From the cell containing the given text, extract its center point as [X, Y] coordinate. 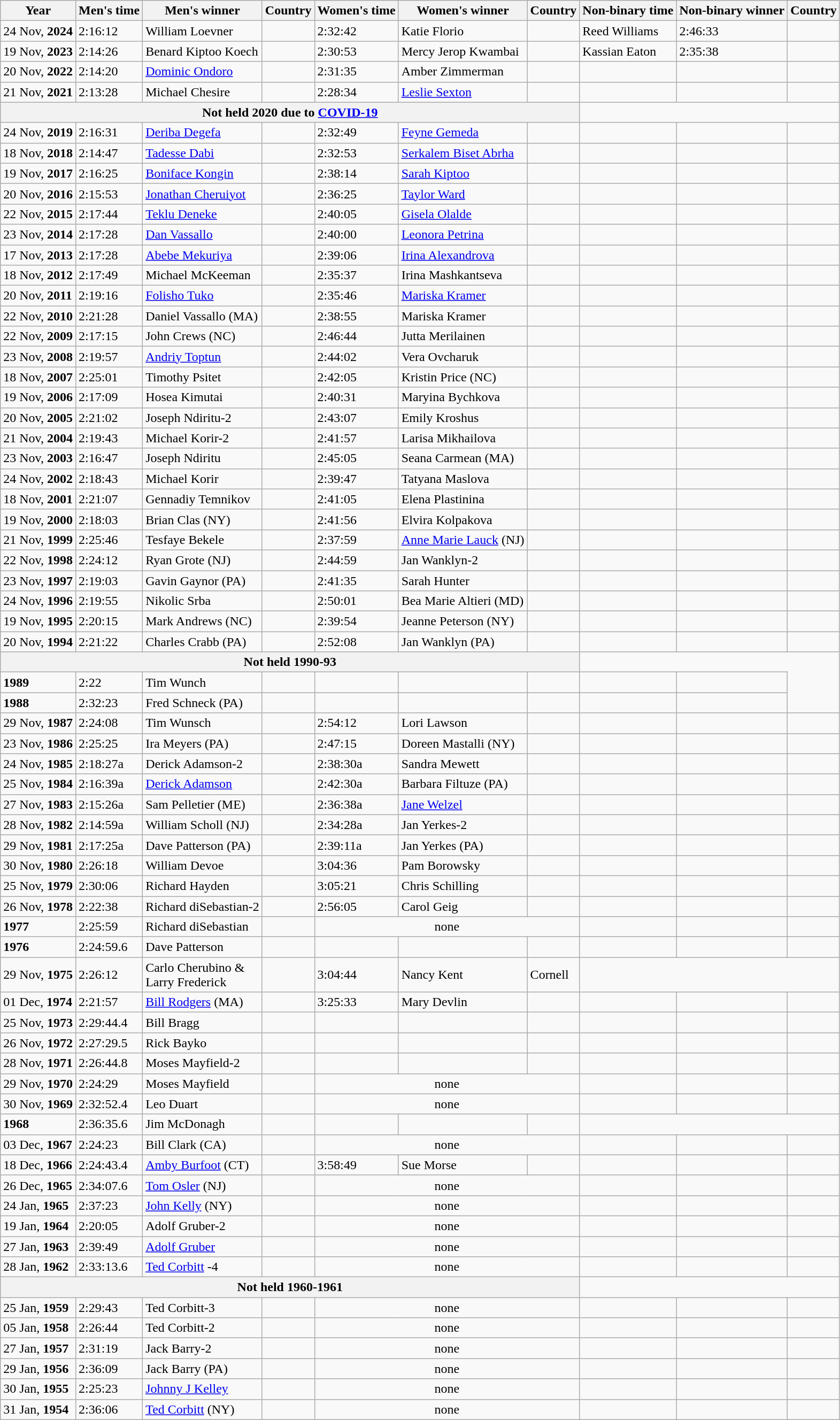
2:21:28 [109, 316]
2:56:05 [356, 907]
Leo Duart [203, 1104]
17 Nov, 2013 [38, 255]
Taylor Ward [463, 194]
Leslie Sexton [463, 92]
Reed Williams [628, 31]
Sarah Kiptoo [463, 173]
2:26:44 [109, 1328]
19 Nov, 2017 [38, 173]
20 Nov, 2011 [38, 296]
2:16:47 [109, 458]
Men's winner [203, 11]
23 Nov, 2014 [38, 234]
2:19:57 [109, 357]
2:17:09 [109, 397]
Chris Schilling [463, 886]
Seana Carmean (MA) [463, 458]
2:46:33 [732, 31]
Doreen Mastalli (NY) [463, 743]
1968 [38, 1124]
01 Dec, 1974 [38, 1002]
2:19:16 [109, 296]
2:24:08 [109, 723]
2:16:39a [109, 784]
Dominic Ondoro [203, 72]
Maryina Bychkova [463, 397]
24 Nov, 2024 [38, 31]
2:36:25 [356, 194]
Kristin Price (NC) [463, 377]
2:21:02 [109, 418]
2:31:19 [109, 1348]
Ira Meyers (PA) [203, 743]
2:38:30a [356, 764]
Ted Corbitt-2 [203, 1328]
3:04:36 [356, 865]
2:29:43 [109, 1308]
Tesfaye Bekele [203, 540]
22 Nov, 2010 [38, 316]
2:38:14 [356, 173]
2:32:49 [356, 133]
2:37:59 [356, 540]
2:44:02 [356, 357]
26 Dec, 1965 [38, 1185]
2:39:49 [109, 1247]
Year [38, 11]
Bill Bragg [203, 1023]
2:13:28 [109, 92]
2:32:42 [356, 31]
27 Jan, 1963 [38, 1247]
2:14:59a [109, 825]
2:39:47 [356, 479]
18 Nov, 2018 [38, 153]
2:14:47 [109, 153]
Katie Florio [463, 31]
Timothy Psitet [203, 377]
2:19:55 [109, 601]
Vera Ovcharuk [463, 357]
2:54:12 [356, 723]
Richard diSebastian-2 [203, 907]
2:25:23 [109, 1389]
2:27:29.5 [109, 1043]
31 Jan, 1954 [38, 1409]
Tatyana Maslova [463, 479]
Leonora Petrina [463, 234]
Cornell [553, 974]
3:04:44 [356, 974]
Elvira Kolpakova [463, 519]
Women's time [356, 11]
20 Nov, 2022 [38, 72]
2:17:15 [109, 336]
Richard Hayden [203, 886]
2:26:18 [109, 865]
William Loevner [203, 31]
2:40:31 [356, 397]
2:17:44 [109, 214]
Brian Clas (NY) [203, 519]
2:40:00 [356, 234]
Adolf Gruber [203, 1247]
2:18:27a [109, 764]
2:25:25 [109, 743]
Tim Wunsch [203, 723]
24 Jan, 1965 [38, 1206]
Jeanne Peterson (NY) [463, 621]
Jan Yerkes-2 [463, 825]
Sam Pelletier (ME) [203, 804]
Jan Wanklyn (PA) [463, 642]
1988 [38, 703]
Richard diSebastian [203, 927]
Emily Kroshus [463, 418]
2:36:09 [109, 1369]
Michael Chesire [203, 92]
Serkalem Biset Abrha [463, 153]
Carlo Cherubino &Larry Frederick [203, 974]
2:19:03 [109, 580]
2:39:54 [356, 621]
29 Nov, 1981 [38, 845]
2:50:01 [356, 601]
Pam Borowsky [463, 865]
John Crews (NC) [203, 336]
Irina Alexandrova [463, 255]
Non-binary winner [732, 11]
2:35:37 [356, 275]
Gisela Olalde [463, 214]
Ted Corbitt (NY) [203, 1409]
Lori Lawson [463, 723]
2:15:53 [109, 194]
Joseph Ndiritu [203, 458]
Sue Morse [463, 1165]
2:30:53 [356, 51]
Tim Wunch [203, 682]
Carol Geig [463, 907]
Benard Kiptoo Koech [203, 51]
18 Nov, 2007 [38, 377]
Larisa Mikhailova [463, 438]
19 Nov, 2006 [38, 397]
3:25:33 [356, 1002]
25 Jan, 1959 [38, 1308]
05 Jan, 1958 [38, 1328]
2:16:25 [109, 173]
20 Nov, 1994 [38, 642]
Elena Plastinina [463, 499]
2:25:46 [109, 540]
28 Nov, 1971 [38, 1063]
Mercy Jerop Kwambai [463, 51]
24 Nov, 1996 [38, 601]
27 Jan, 1957 [38, 1348]
2:43:07 [356, 418]
19 Nov, 2023 [38, 51]
2:17:25a [109, 845]
2:41:05 [356, 499]
18 Nov, 2012 [38, 275]
Teklu Deneke [203, 214]
24 Nov, 2002 [38, 479]
2:14:26 [109, 51]
21 Nov, 1999 [38, 540]
Jonathan Cheruiyot [203, 194]
Jack Barry-2 [203, 1348]
30 Jan, 1955 [38, 1389]
John Kelly (NY) [203, 1206]
2:42:30a [356, 784]
23 Nov, 1986 [38, 743]
Not held 2020 due to COVID-19 [290, 112]
Jack Barry (PA) [203, 1369]
Jane Welzel [463, 804]
2:26:12 [109, 974]
Michael Korir-2 [203, 438]
2:34:28a [356, 825]
William Devoe [203, 865]
Bea Marie Altieri (MD) [463, 601]
28 Nov, 1982 [38, 825]
2:16:12 [109, 31]
25 Nov, 1984 [38, 784]
2:35:38 [732, 51]
2:24:29 [109, 1084]
30 Nov, 1969 [38, 1104]
21 Nov, 2021 [38, 92]
22 Nov, 2009 [38, 336]
Moses Mayfield [203, 1084]
Mark Andrews (NC) [203, 621]
Sandra Mewett [463, 764]
2:52:08 [356, 642]
Nikolic Srba [203, 601]
19 Nov, 2000 [38, 519]
Andriy Toptun [203, 357]
2:36:06 [109, 1409]
2:29:44.4 [109, 1023]
2:44:59 [356, 560]
Dave Patterson [203, 947]
30 Nov, 1980 [38, 865]
2:21:57 [109, 1002]
Derick Adamson-2 [203, 764]
Not held 1960-1961 [290, 1287]
Dave Patterson (PA) [203, 845]
2:20:15 [109, 621]
Jan Wanklyn-2 [463, 560]
19 Jan, 1964 [38, 1226]
Ted Corbitt -4 [203, 1267]
Not held 1990-93 [290, 662]
29 Nov, 1987 [38, 723]
2:16:31 [109, 133]
Tadesse Dabi [203, 153]
Feyne Gemeda [463, 133]
2:32:23 [109, 703]
2:24:43.4 [109, 1165]
Men's time [109, 11]
Daniel Vassallo (MA) [203, 316]
Mary Devlin [463, 1002]
2:32:53 [356, 153]
25 Nov, 1979 [38, 886]
Folisho Tuko [203, 296]
Michael Korir [203, 479]
Ted Corbitt-3 [203, 1308]
Kassian Eaton [628, 51]
2:21:22 [109, 642]
23 Nov, 2008 [38, 357]
1976 [38, 947]
25 Nov, 1973 [38, 1023]
2:41:35 [356, 580]
28 Jan, 1962 [38, 1267]
2:36:35.6 [109, 1124]
2:34:07.6 [109, 1185]
2:24:23 [109, 1145]
2:32:52.4 [109, 1104]
22 Nov, 1998 [38, 560]
Ryan Grote (NJ) [203, 560]
Hosea Kimutai [203, 397]
2:24:59.6 [109, 947]
2:36:38a [356, 804]
2:14:20 [109, 72]
2:47:15 [356, 743]
Moses Mayfield-2 [203, 1063]
Jan Yerkes (PA) [463, 845]
Dan Vassallo [203, 234]
2:39:11a [356, 845]
2:24:12 [109, 560]
2:37:23 [109, 1206]
Rick Bayko [203, 1043]
2:19:43 [109, 438]
23 Nov, 2003 [38, 458]
20 Nov, 2005 [38, 418]
18 Nov, 2001 [38, 499]
1989 [38, 682]
Michael McKeeman [203, 275]
Abebe Mekuriya [203, 255]
2:40:05 [356, 214]
27 Nov, 1983 [38, 804]
2:18:43 [109, 479]
1977 [38, 927]
2:28:34 [356, 92]
Amber Zimmerman [463, 72]
24 Nov, 1985 [38, 764]
Charles Crabb (PA) [203, 642]
Jim McDonagh [203, 1124]
2:35:46 [356, 296]
Bill Rodgers (MA) [203, 1002]
03 Dec, 1967 [38, 1145]
2:17:49 [109, 275]
2:41:57 [356, 438]
Johnny J Kelley [203, 1389]
2:46:44 [356, 336]
2:39:06 [356, 255]
2:22 [109, 682]
Derick Adamson [203, 784]
2:20:05 [109, 1226]
Jutta Merilainen [463, 336]
Adolf Gruber-2 [203, 1226]
20 Nov, 2016 [38, 194]
29 Nov, 1975 [38, 974]
Barbara Filtuze (PA) [463, 784]
2:25:01 [109, 377]
2:30:06 [109, 886]
2:18:03 [109, 519]
Women's winner [463, 11]
29 Jan, 1956 [38, 1369]
Gavin Gaynor (PA) [203, 580]
Boniface Kongin [203, 173]
Nancy Kent [463, 974]
Bill Clark (CA) [203, 1145]
2:42:05 [356, 377]
2:31:35 [356, 72]
Amby Burfoot (CT) [203, 1165]
Non-binary time [628, 11]
21 Nov, 2004 [38, 438]
2:41:56 [356, 519]
William Scholl (NJ) [203, 825]
Joseph Ndiritu-2 [203, 418]
Irina Mashkantseva [463, 275]
26 Nov, 1972 [38, 1043]
2:22:38 [109, 907]
2:45:05 [356, 458]
26 Nov, 1978 [38, 907]
18 Dec, 1966 [38, 1165]
Tom Osler (NJ) [203, 1185]
2:38:55 [356, 316]
2:26:44.8 [109, 1063]
24 Nov, 2019 [38, 133]
19 Nov, 1995 [38, 621]
Anne Marie Lauck (NJ) [463, 540]
22 Nov, 2015 [38, 214]
29 Nov, 1970 [38, 1084]
2:25:59 [109, 927]
2:15:26a [109, 804]
Gennadiy Temnikov [203, 499]
3:05:21 [356, 886]
2:21:07 [109, 499]
Sarah Hunter [463, 580]
Deriba Degefa [203, 133]
23 Nov, 1997 [38, 580]
2:33:13.6 [109, 1267]
3:58:49 [356, 1165]
Fred Schneck (PA) [203, 703]
